Find where the given text appears and provide that cell's center as [x, y] coordinate. 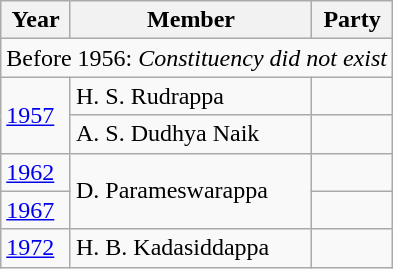
H. B. Kadasiddappa [190, 248]
Before 1956: Constituency did not exist [197, 58]
1957 [36, 115]
A. S. Dudhya Naik [190, 134]
1967 [36, 210]
1962 [36, 172]
D. Parameswarappa [190, 191]
H. S. Rudrappa [190, 96]
1972 [36, 248]
Party [352, 20]
Member [190, 20]
Year [36, 20]
